Extract the (x, y) coordinate from the center of the cell holding the provided text.  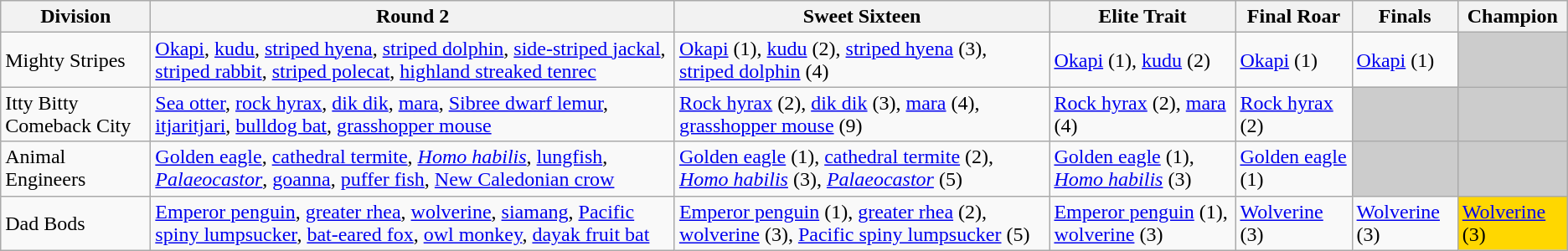
Mighty Stripes (75, 60)
Champion (1513, 17)
Dad Bods (75, 223)
Okapi (1), kudu (2), striped hyena (3), striped dolphin (4) (862, 60)
Division (75, 17)
Rock hyrax (2), dik dik (3), mara (4), grasshopper mouse (9) (862, 114)
Round 2 (413, 17)
Golden eagle (1) (1293, 169)
Final Roar (1293, 17)
Finals (1405, 17)
Rock hyrax (2) (1293, 114)
Emperor penguin, greater rhea, wolverine, siamang, Pacific spiny lumpsucker, bat-eared fox, owl monkey, dayak fruit bat (413, 223)
Sweet Sixteen (862, 17)
Rock hyrax (2), mara (4) (1142, 114)
Itty Bitty Comeback City (75, 114)
Emperor penguin (1), greater rhea (2), wolverine (3), Pacific spiny lumpsucker (5) (862, 223)
Elite Trait (1142, 17)
Animal Engineers (75, 169)
Okapi (1), kudu (2) (1142, 60)
Golden eagle (1), cathedral termite (2), Homo habilis (3), Palaeocastor (5) (862, 169)
Sea otter, rock hyrax, dik dik, mara, Sibree dwarf lemur, itjaritjari, bulldog bat, grasshopper mouse (413, 114)
Okapi, kudu, striped hyena, striped dolphin, side-striped jackal, striped rabbit, striped polecat, highland streaked tenrec (413, 60)
Golden eagle, cathedral termite, Homo habilis, lungfish, Palaeocastor, goanna, puffer fish, New Caledonian crow (413, 169)
Emperor penguin (1), wolverine (3) (1142, 223)
Golden eagle (1), Homo habilis (3) (1142, 169)
